Output the [x, y] coordinate of the center of the cell containing the given text.  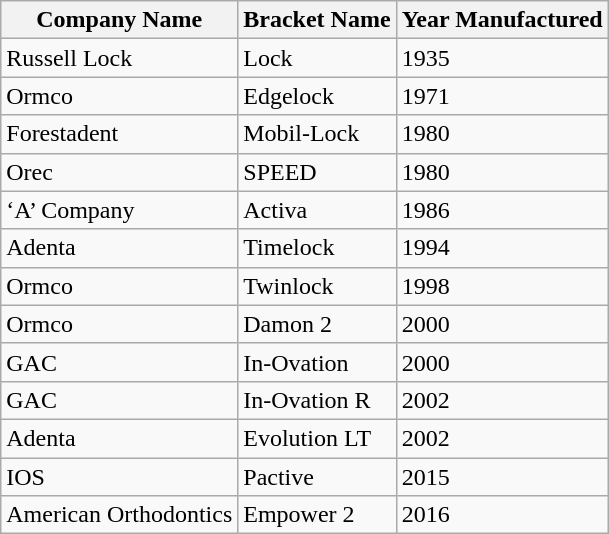
2015 [502, 477]
Pactive [317, 477]
1971 [502, 96]
Mobil-Lock [317, 134]
In-Ovation R [317, 400]
2016 [502, 515]
Evolution LT [317, 438]
Activa [317, 210]
‘A’ Company [120, 210]
1994 [502, 248]
Year Manufactured [502, 20]
Empower 2 [317, 515]
Company Name [120, 20]
Lock [317, 58]
IOS [120, 477]
1986 [502, 210]
1935 [502, 58]
Damon 2 [317, 324]
Edgelock [317, 96]
In-Ovation [317, 362]
Orec [120, 172]
Forestadent [120, 134]
Russell Lock [120, 58]
Twinlock [317, 286]
American Orthodontics [120, 515]
Bracket Name [317, 20]
SPEED [317, 172]
Timelock [317, 248]
1998 [502, 286]
